Scan for the cell matching the given text and deliver its [x, y] coordinate at center. 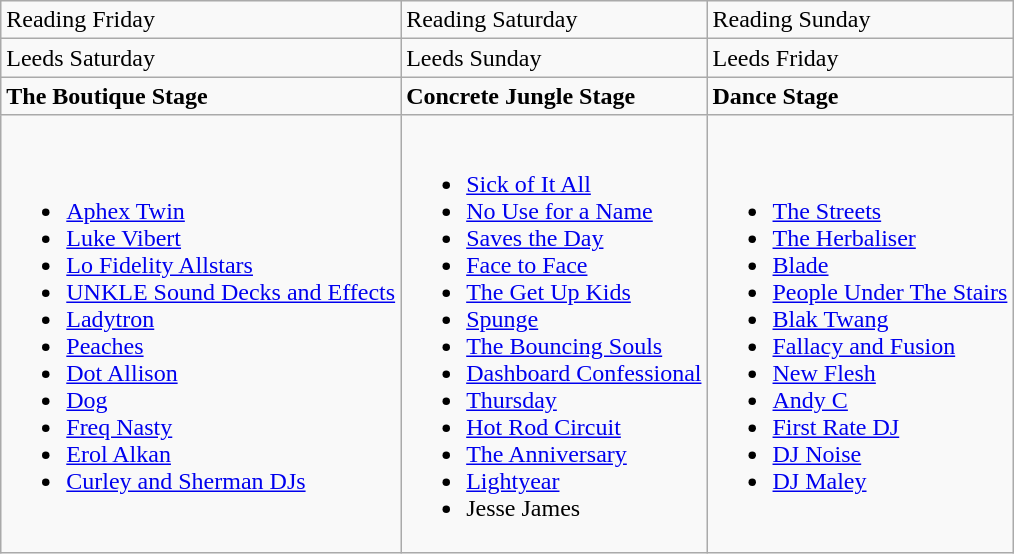
Concrete Jungle Stage [554, 96]
Reading Friday [201, 20]
Leeds Friday [860, 58]
Reading Saturday [554, 20]
Leeds Sunday [554, 58]
Reading Sunday [860, 20]
The StreetsThe HerbaliserBladePeople Under The StairsBlak TwangFallacy and FusionNew FleshAndy CFirst Rate DJDJ NoiseDJ Maley [860, 334]
Dance Stage [860, 96]
Aphex TwinLuke VibertLo Fidelity AllstarsUNKLE Sound Decks and EffectsLadytronPeachesDot AllisonDogFreq NastyErol AlkanCurley and Sherman DJs [201, 334]
The Boutique Stage [201, 96]
Leeds Saturday [201, 58]
